Return [x, y] of the center of cell containing provided text 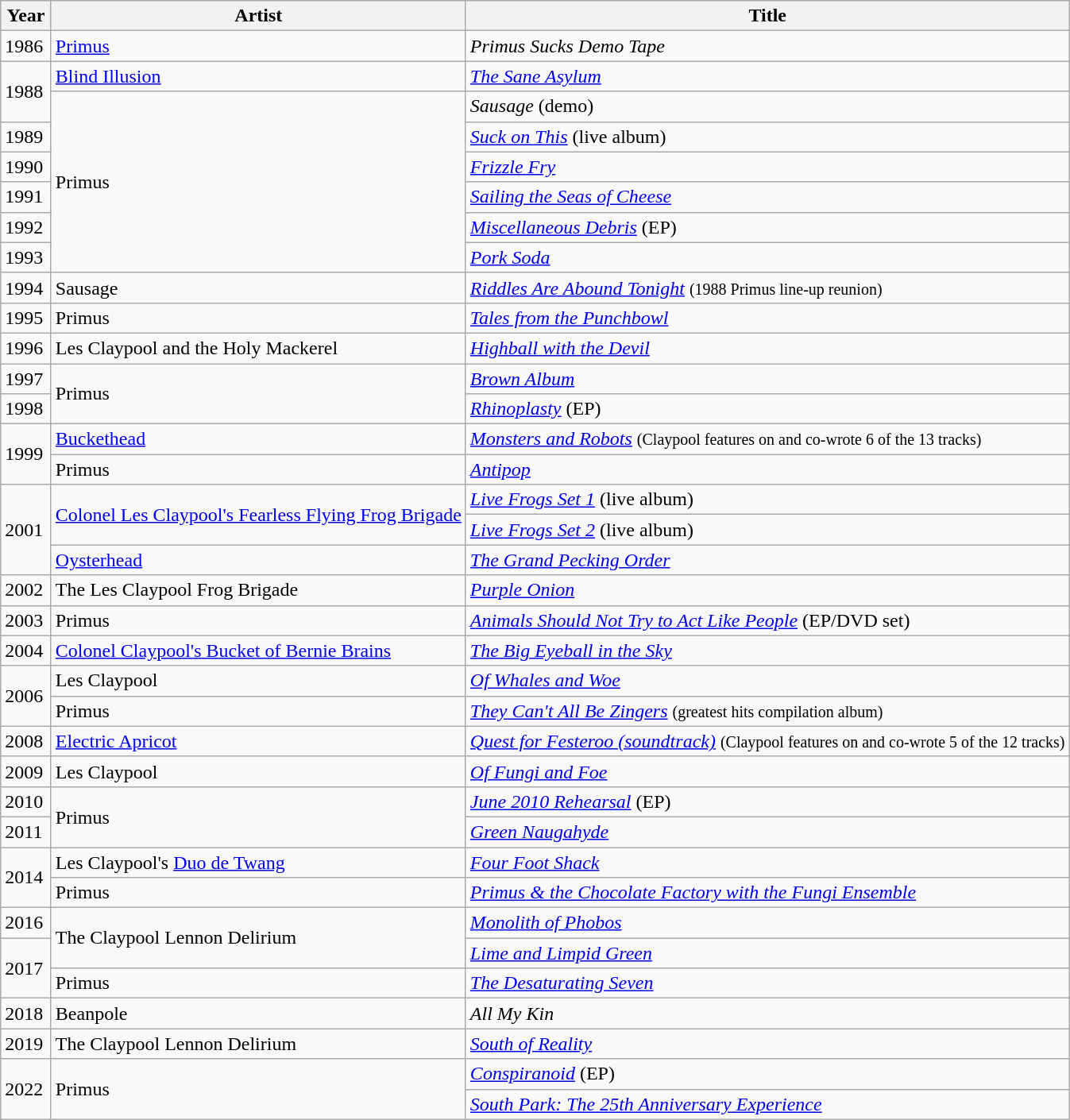
1986 [26, 46]
1991 [26, 197]
Primus & the Chocolate Factory with the Fungi Ensemble [767, 893]
Colonel Les Claypool's Fearless Flying Frog Brigade [258, 515]
South Park: The 25th Anniversary Experience [767, 1104]
2016 [26, 923]
1998 [26, 409]
2009 [26, 771]
2004 [26, 651]
2014 [26, 877]
2001 [26, 530]
Purple Onion [767, 590]
Antipop [767, 469]
2022 [26, 1089]
1989 [26, 137]
Suck on This (live album) [767, 137]
2018 [26, 1014]
1988 [26, 91]
Monolith of Phobos [767, 923]
Animals Should Not Try to Act Like People (EP/DVD set) [767, 620]
Live Frogs Set 1 (live album) [767, 500]
Monsters and Robots (Claypool features on and co-wrote 6 of the 13 tracks) [767, 439]
Tales from the Punchbowl [767, 318]
Quest for Festeroo (soundtrack) (Claypool features on and co-wrote 5 of the 12 tracks) [767, 741]
Green Naugahyde [767, 832]
2002 [26, 590]
Primus Sucks Demo Tape [767, 46]
2010 [26, 801]
Electric Apricot [258, 741]
All My Kin [767, 1014]
Of Fungi and Foe [767, 771]
Conspiranoid (EP) [767, 1074]
1994 [26, 288]
Four Foot Shack [767, 862]
Blind Illusion [258, 76]
1993 [26, 257]
Title [767, 16]
Frizzle Fry [767, 167]
South of Reality [767, 1044]
Rhinoplasty (EP) [767, 409]
The Grand Pecking Order [767, 560]
Beanpole [258, 1014]
Oysterhead [258, 560]
Riddles Are Abound Tonight (1988 Primus line-up reunion) [767, 288]
2008 [26, 741]
Buckethead [258, 439]
Brown Album [767, 379]
Sailing the Seas of Cheese [767, 197]
2019 [26, 1044]
Highball with the Devil [767, 348]
2006 [26, 696]
Pork Soda [767, 257]
1996 [26, 348]
Of Whales and Woe [767, 681]
Sausage (demo) [767, 106]
June 2010 Rehearsal (EP) [767, 801]
Les Claypool's Duo de Twang [258, 862]
1999 [26, 454]
1997 [26, 379]
1995 [26, 318]
Live Frogs Set 2 (live album) [767, 530]
They Can't All Be Zingers (greatest hits compilation album) [767, 711]
2017 [26, 968]
Les Claypool and the Holy Mackerel [258, 348]
Lime and Limpid Green [767, 953]
2011 [26, 832]
1990 [26, 167]
Artist [258, 16]
Miscellaneous Debris (EP) [767, 227]
1992 [26, 227]
The Les Claypool Frog Brigade [258, 590]
2003 [26, 620]
The Desaturating Seven [767, 983]
Colonel Claypool's Bucket of Bernie Brains [258, 651]
The Big Eyeball in the Sky [767, 651]
Year [26, 16]
The Sane Asylum [767, 76]
Sausage [258, 288]
